Pinpoint the cell where the given text exists, returning its (X, Y) midpoint coordinate. 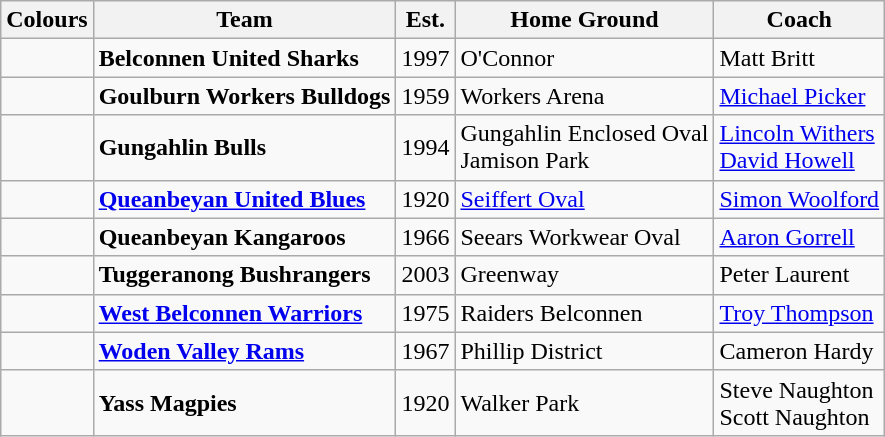
Cameron Hardy (800, 351)
Walker Park (584, 402)
Queanbeyan Kangaroos (244, 237)
Team (244, 20)
Peter Laurent (800, 275)
Workers Arena (584, 96)
Aaron Gorrell (800, 237)
Coach (800, 20)
O'Connor (584, 58)
1994 (426, 148)
Michael Picker (800, 96)
Belconnen United Sharks (244, 58)
Raiders Belconnen (584, 313)
Greenway (584, 275)
Lincoln WithersDavid Howell (800, 148)
Gungahlin Bulls (244, 148)
1967 (426, 351)
2003 (426, 275)
Goulburn Workers Bulldogs (244, 96)
Seiffert Oval (584, 199)
Woden Valley Rams (244, 351)
Home Ground (584, 20)
Est. (426, 20)
Queanbeyan United Blues (244, 199)
Simon Woolford (800, 199)
Tuggeranong Bushrangers (244, 275)
Steve NaughtonScott Naughton (800, 402)
Yass Magpies (244, 402)
1959 (426, 96)
1975 (426, 313)
1966 (426, 237)
Colours (47, 20)
Matt Britt (800, 58)
Seears Workwear Oval (584, 237)
Phillip District (584, 351)
Gungahlin Enclosed OvalJamison Park (584, 148)
1997 (426, 58)
West Belconnen Warriors (244, 313)
Troy Thompson (800, 313)
